Determine the [X, Y] coordinate at the center of the cell enclosing the given text.  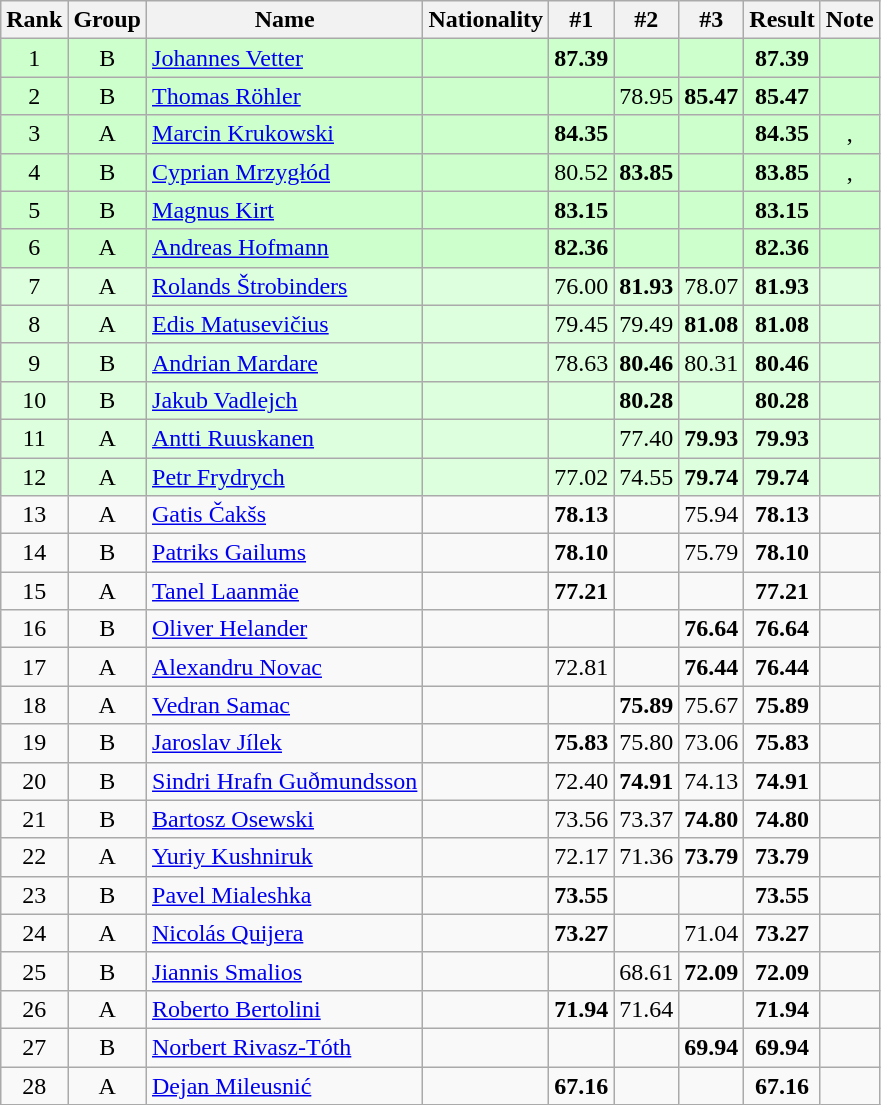
74.13 [712, 781]
24 [34, 933]
68.61 [646, 971]
Johannes Vetter [285, 58]
Nicolás Quijera [285, 933]
Jakub Vadlejch [285, 400]
71.36 [646, 857]
16 [34, 629]
Norbert Rivasz-Tóth [285, 1047]
4 [34, 172]
19 [34, 743]
75.80 [646, 743]
6 [34, 248]
25 [34, 971]
15 [34, 591]
9 [34, 362]
23 [34, 895]
72.40 [582, 781]
75.79 [712, 553]
71.64 [646, 1009]
#3 [712, 20]
Jaroslav Jílek [285, 743]
Note [850, 20]
#2 [646, 20]
Alexandru Novac [285, 667]
22 [34, 857]
1 [34, 58]
26 [34, 1009]
13 [34, 515]
Roberto Bertolini [285, 1009]
21 [34, 819]
Rank [34, 20]
28 [34, 1085]
20 [34, 781]
77.40 [646, 438]
3 [34, 134]
71.04 [712, 933]
7 [34, 286]
Tanel Laanmäe [285, 591]
Antti Ruuskanen [285, 438]
Magnus Kirt [285, 210]
Marcin Krukowski [285, 134]
10 [34, 400]
Patriks Gailums [285, 553]
Rolands Štrobinders [285, 286]
Yuriy Kushniruk [285, 857]
75.67 [712, 705]
17 [34, 667]
Result [782, 20]
Gatis Čakšs [285, 515]
Sindri Hrafn Guðmundsson [285, 781]
11 [34, 438]
#1 [582, 20]
8 [34, 324]
73.06 [712, 743]
Petr Frydrych [285, 477]
5 [34, 210]
80.31 [712, 362]
76.00 [582, 286]
78.95 [646, 96]
Jiannis Smalios [285, 971]
Group [108, 20]
Edis Matusevičius [285, 324]
80.52 [582, 172]
74.55 [646, 477]
72.81 [582, 667]
Vedran Samac [285, 705]
Thomas Röhler [285, 96]
12 [34, 477]
Bartosz Osewski [285, 819]
72.17 [582, 857]
2 [34, 96]
75.94 [712, 515]
79.49 [646, 324]
Oliver Helander [285, 629]
27 [34, 1047]
73.37 [646, 819]
Cyprian Mrzygłód [285, 172]
Andrian Mardare [285, 362]
79.45 [582, 324]
73.56 [582, 819]
Dejan Mileusnić [285, 1085]
Pavel Mialeshka [285, 895]
14 [34, 553]
78.63 [582, 362]
Name [285, 20]
18 [34, 705]
78.07 [712, 286]
77.02 [582, 477]
Nationality [486, 20]
Andreas Hofmann [285, 248]
